Determine the [x, y] coordinate at the center of the cell enclosing the given text.  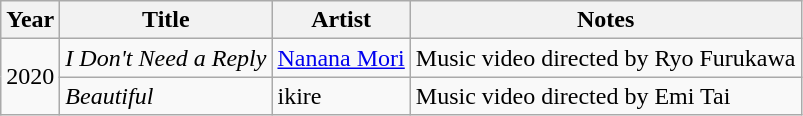
Beautiful [166, 96]
Artist [341, 20]
Music video directed by Ryo Furukawa [606, 58]
Year [30, 20]
Music video directed by Emi Tai [606, 96]
Nanana Mori [341, 58]
ikire [341, 96]
2020 [30, 77]
Title [166, 20]
I Don't Need a Reply [166, 58]
Notes [606, 20]
